Output the [x, y] coordinate of the center of the cell containing the given text.  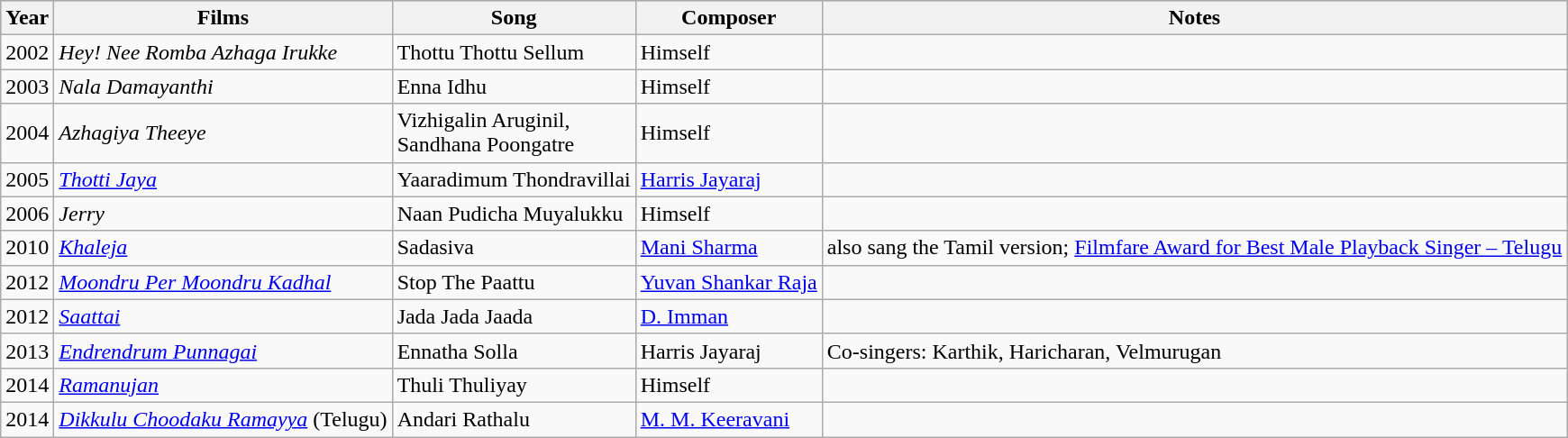
2006 [27, 214]
Naan Pudicha Muyalukku [514, 214]
2010 [27, 248]
Thuli Thuliyay [514, 385]
Year [27, 18]
Dikkulu Choodaku Ramayya (Telugu) [223, 419]
Notes [1194, 18]
Sadasiva [514, 248]
Azhagiya Theeye [223, 133]
Films [223, 18]
Saattai [223, 316]
D. Imman [728, 316]
Nala Damayanthi [223, 87]
2002 [27, 52]
Khaleja [223, 248]
2004 [27, 133]
Song [514, 18]
Vizhigalin Aruginil,Sandhana Poongatre [514, 133]
Hey! Nee Romba Azhaga Irukke [223, 52]
Ennatha Solla [514, 351]
Mani Sharma [728, 248]
M. M. Keeravani [728, 419]
2005 [27, 179]
Jada Jada Jaada [514, 316]
Ramanujan [223, 385]
also sang the Tamil version; Filmfare Award for Best Male Playback Singer – Telugu [1194, 248]
Thottu Thottu Sellum [514, 52]
Moondru Per Moondru Kadhal [223, 282]
Yuvan Shankar Raja [728, 282]
Composer [728, 18]
Stop The Paattu [514, 282]
Enna Idhu [514, 87]
2003 [27, 87]
Jerry [223, 214]
Endrendrum Punnagai [223, 351]
2013 [27, 351]
Yaaradimum Thondravillai [514, 179]
Thotti Jaya [223, 179]
Andari Rathalu [514, 419]
Co-singers: Karthik, Haricharan, Velmurugan [1194, 351]
